Output the (x, y) coordinate of the center of the cell containing the given text.  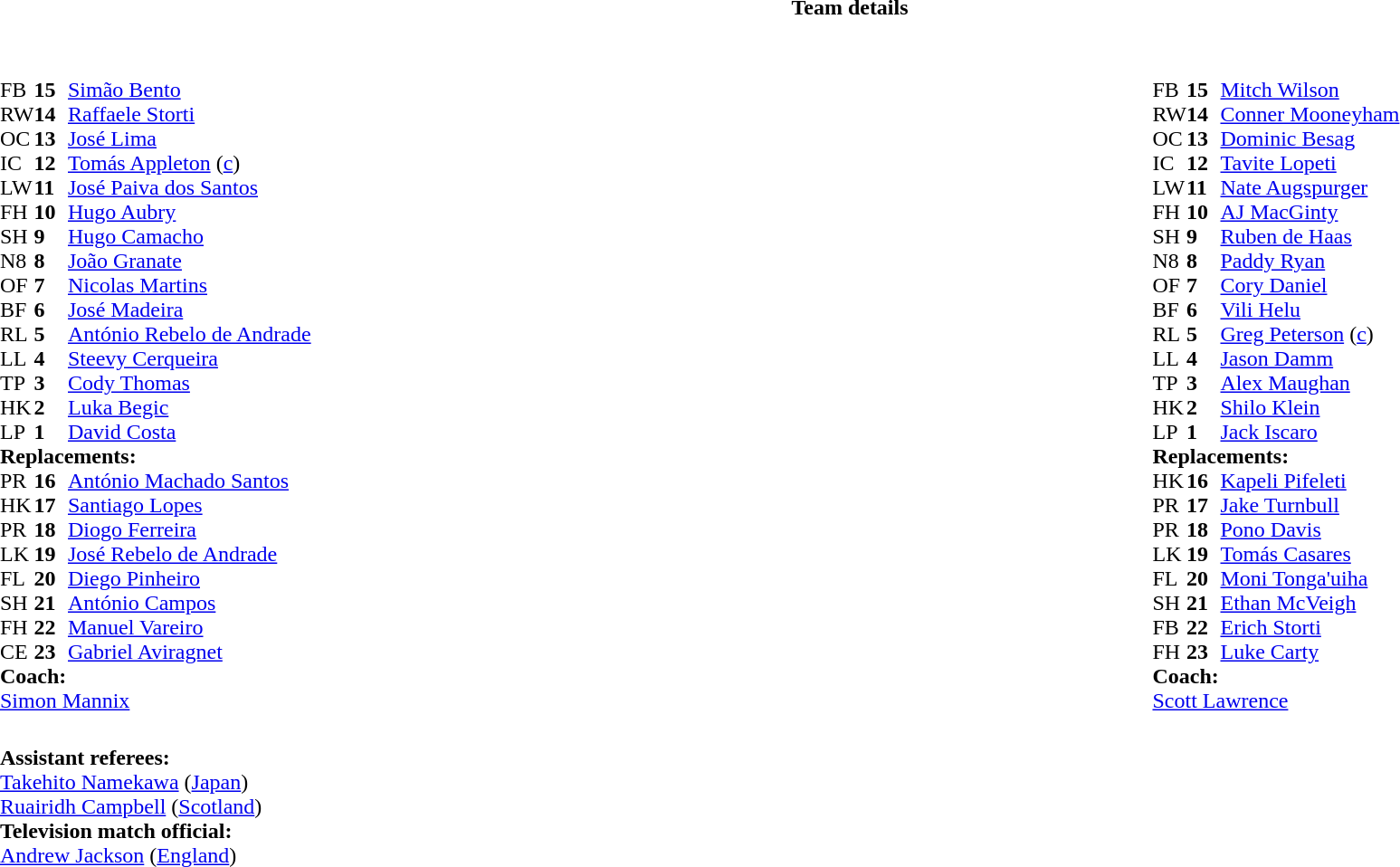
Jason Damm (1310, 358)
Steevy Cerqueira (190, 358)
Cory Daniel (1310, 286)
Alex Maughan (1310, 384)
José Lima (190, 139)
Shilo Klein (1310, 407)
Hugo Aubry (190, 212)
Luke Carty (1310, 652)
Manuel Vareiro (190, 628)
AJ MacGinty (1310, 212)
Nicolas Martins (190, 286)
José Madeira (190, 310)
Vili Helu (1310, 310)
Dominic Besag (1310, 139)
José Rebelo de Andrade (190, 554)
CE (17, 652)
Cody Thomas (190, 384)
Simon Mannix (156, 700)
Pono Davis (1310, 530)
Conner Mooneyham (1310, 114)
Ruben de Haas (1310, 237)
Diogo Ferreira (190, 530)
António Machado Santos (190, 481)
António Rebelo de Andrade (190, 335)
Mitch Wilson (1310, 91)
Nate Augspurger (1310, 188)
Simão Bento (190, 91)
Ethan McVeigh (1310, 603)
João Granate (190, 261)
Paddy Ryan (1310, 261)
Jack Iscaro (1310, 433)
Tavite Lopeti (1310, 163)
José Paiva dos Santos (190, 188)
Tomás Casares (1310, 554)
Hugo Camacho (190, 237)
Scott Lawrence (1276, 700)
David Costa (190, 433)
Erich Storti (1310, 628)
Kapeli Pifeleti (1310, 481)
Moni Tonga'uiha (1310, 579)
Raffaele Storti (190, 114)
Diego Pinheiro (190, 579)
Santiago Lopes (190, 505)
António Campos (190, 603)
Gabriel Aviragnet (190, 652)
Tomás Appleton (c) (190, 163)
Luka Begic (190, 407)
Jake Turnbull (1310, 505)
Greg Peterson (c) (1310, 335)
